Return [X, Y] of the center of cell containing provided text 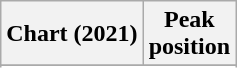
Chart (2021) [72, 34]
Peakposition [189, 34]
